Capture the cell that displays the provided text and extract its (X, Y) central coordinate. 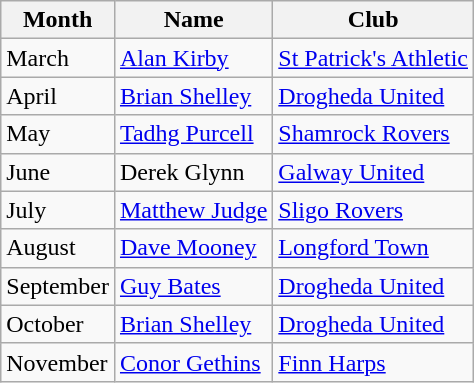
May (58, 134)
Alan Kirby (193, 58)
August (58, 248)
Dave Mooney (193, 248)
St Patrick's Athletic (374, 58)
Longford Town (374, 248)
March (58, 58)
Tadhg Purcell (193, 134)
November (58, 362)
Shamrock Rovers (374, 134)
Month (58, 20)
Conor Gethins (193, 362)
Guy Bates (193, 286)
Derek Glynn (193, 172)
October (58, 324)
Club (374, 20)
Finn Harps (374, 362)
Matthew Judge (193, 210)
Name (193, 20)
Galway United (374, 172)
June (58, 172)
Sligo Rovers (374, 210)
April (58, 96)
July (58, 210)
September (58, 286)
